Search for the cell housing the specified text and yield its (x, y) center coordinate. 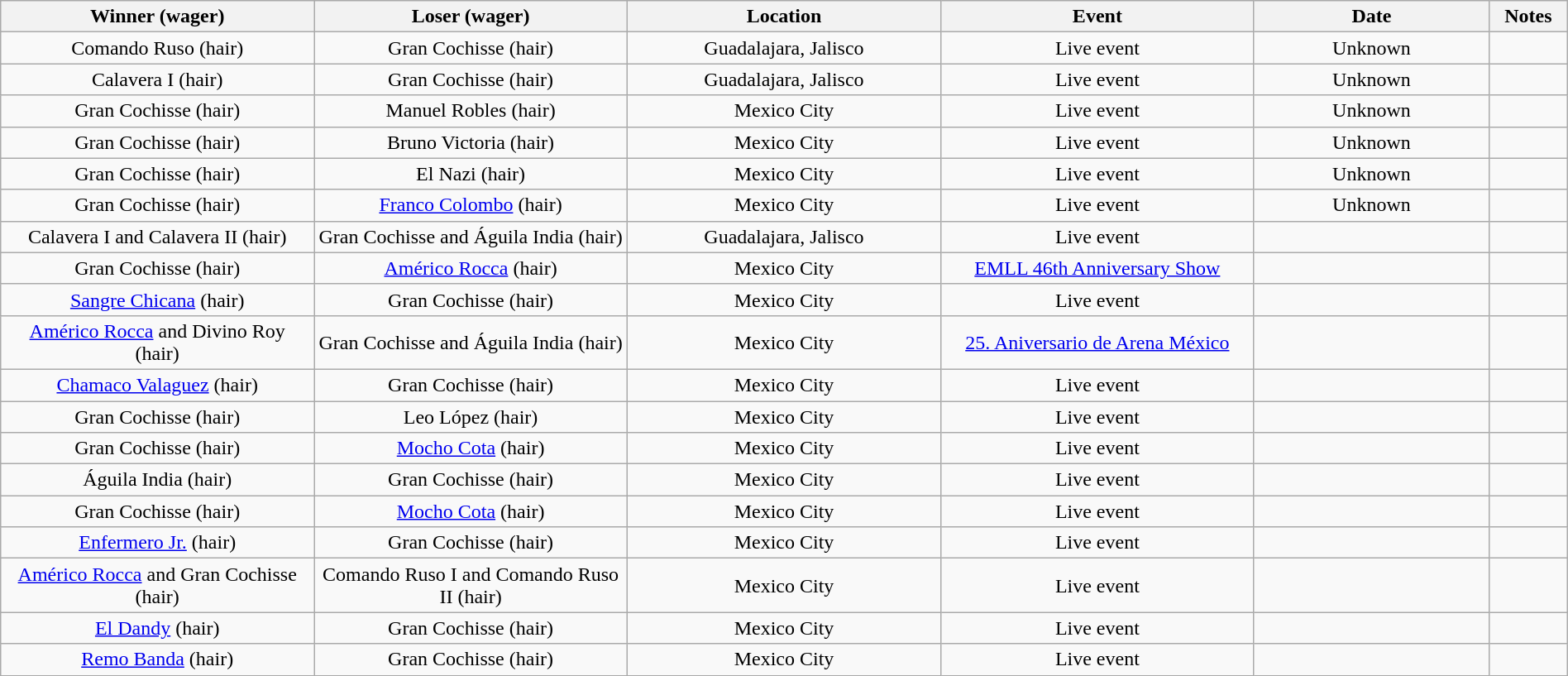
Américo Rocca and Gran Cochisse (hair) (157, 586)
Franco Colombo (hair) (471, 205)
Américo Rocca (hair) (471, 268)
EMLL 46th Anniversary Show (1097, 268)
Comando Ruso I and Comando Ruso II (hair) (471, 586)
Bruno Victoria (hair) (471, 142)
Remo Banda (hair) (157, 659)
Leo López (hair) (471, 416)
El Nazi (hair) (471, 174)
Chamaco Valaguez (hair) (157, 385)
Comando Ruso (hair) (157, 48)
Calavera I (hair) (157, 79)
Date (1371, 17)
Américo Rocca and Divino Roy (hair) (157, 343)
25. Aniversario de Arena México (1097, 343)
Enfermero Jr. (hair) (157, 543)
El Dandy (hair) (157, 628)
Notes (1528, 17)
Location (784, 17)
Manuel Robles (hair) (471, 111)
Winner (wager) (157, 17)
Sangre Chicana (hair) (157, 300)
Águila India (hair) (157, 480)
Event (1097, 17)
Calavera I and Calavera II (hair) (157, 237)
Loser (wager) (471, 17)
